Locate the cell with the specified text and output its (X, Y) center coordinate. 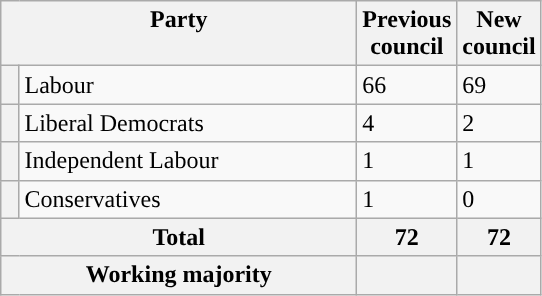
4 (407, 123)
66 (407, 85)
Independent Labour (188, 161)
Labour (188, 85)
Total (179, 237)
0 (499, 199)
Liberal Democrats (188, 123)
Conservatives (188, 199)
Previous council (407, 34)
Working majority (179, 275)
New council (499, 34)
Party (179, 34)
2 (499, 123)
69 (499, 85)
